Return [X, Y] of the center of cell containing provided text 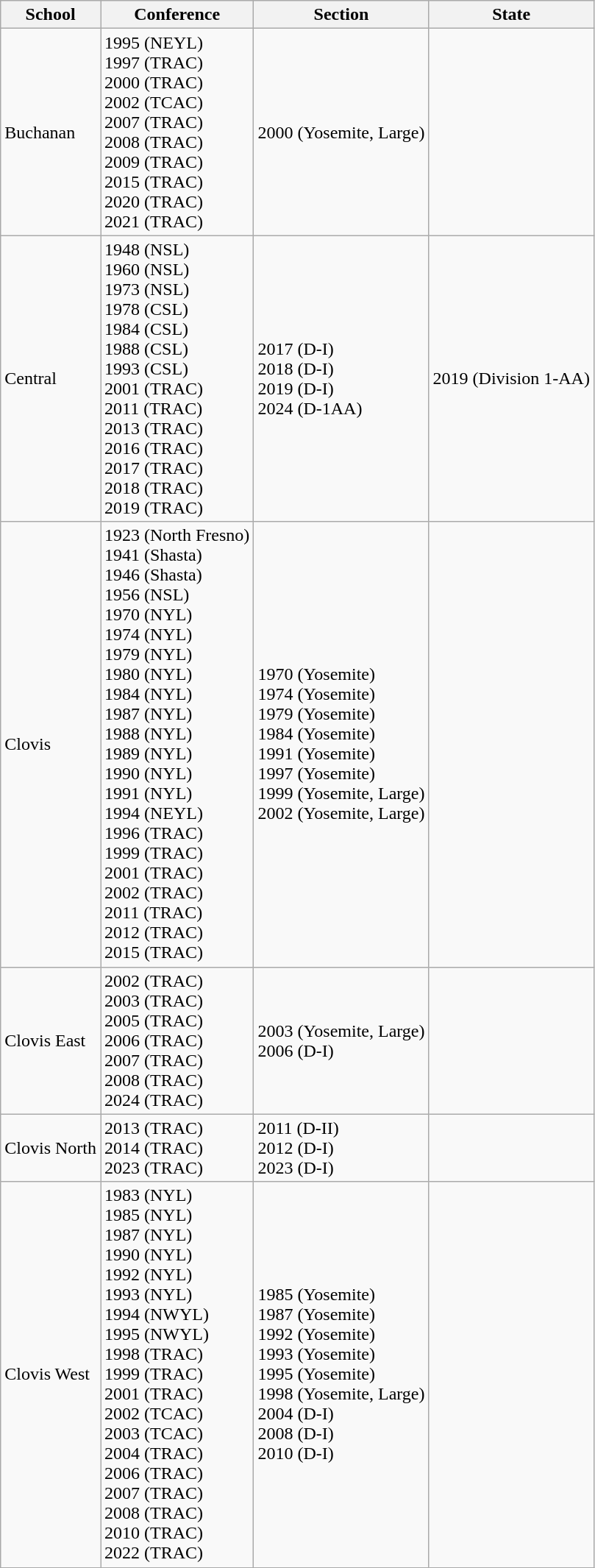
Clovis North [51, 1148]
1985 (Yosemite)1987 (Yosemite)1992 (Yosemite)1993 (Yosemite)1995 (Yosemite)1998 (Yosemite, Large)2004 (D-I)2008 (D-I)2010 (D-I) [341, 1374]
Central [51, 378]
Clovis [51, 745]
2000 (Yosemite, Large) [341, 132]
1995 (NEYL)1997 (TRAC)2000 (TRAC)2002 (TCAC)2007 (TRAC)2008 (TRAC)2009 (TRAC)2015 (TRAC)2020 (TRAC)2021 (TRAC) [177, 132]
2002 (TRAC)2003 (TRAC)2005 (TRAC)2006 (TRAC)2007 (TRAC)2008 (TRAC)2024 (TRAC) [177, 1040]
2011 (D-II)2012 (D-I)2023 (D-I) [341, 1148]
Buchanan [51, 132]
2017 (D-I)2018 (D-I)2019 (D-I)2024 (D-1AA) [341, 378]
State [511, 15]
1948 (NSL)1960 (NSL)1973 (NSL)1978 (CSL)1984 (CSL)1988 (CSL)1993 (CSL)2001 (TRAC)2011 (TRAC)2013 (TRAC)2016 (TRAC)2017 (TRAC)2018 (TRAC)2019 (TRAC) [177, 378]
1970 (Yosemite)1974 (Yosemite)1979 (Yosemite)1984 (Yosemite)1991 (Yosemite)1997 (Yosemite)1999 (Yosemite, Large)2002 (Yosemite, Large) [341, 745]
2013 (TRAC)2014 (TRAC)2023 (TRAC) [177, 1148]
2019 (Division 1-AA) [511, 378]
School [51, 15]
Section [341, 15]
2003 (Yosemite, Large)2006 (D-I) [341, 1040]
Conference [177, 15]
Clovis East [51, 1040]
Clovis West [51, 1374]
